Scan for the cell matching the given text and deliver its (x, y) coordinate at center. 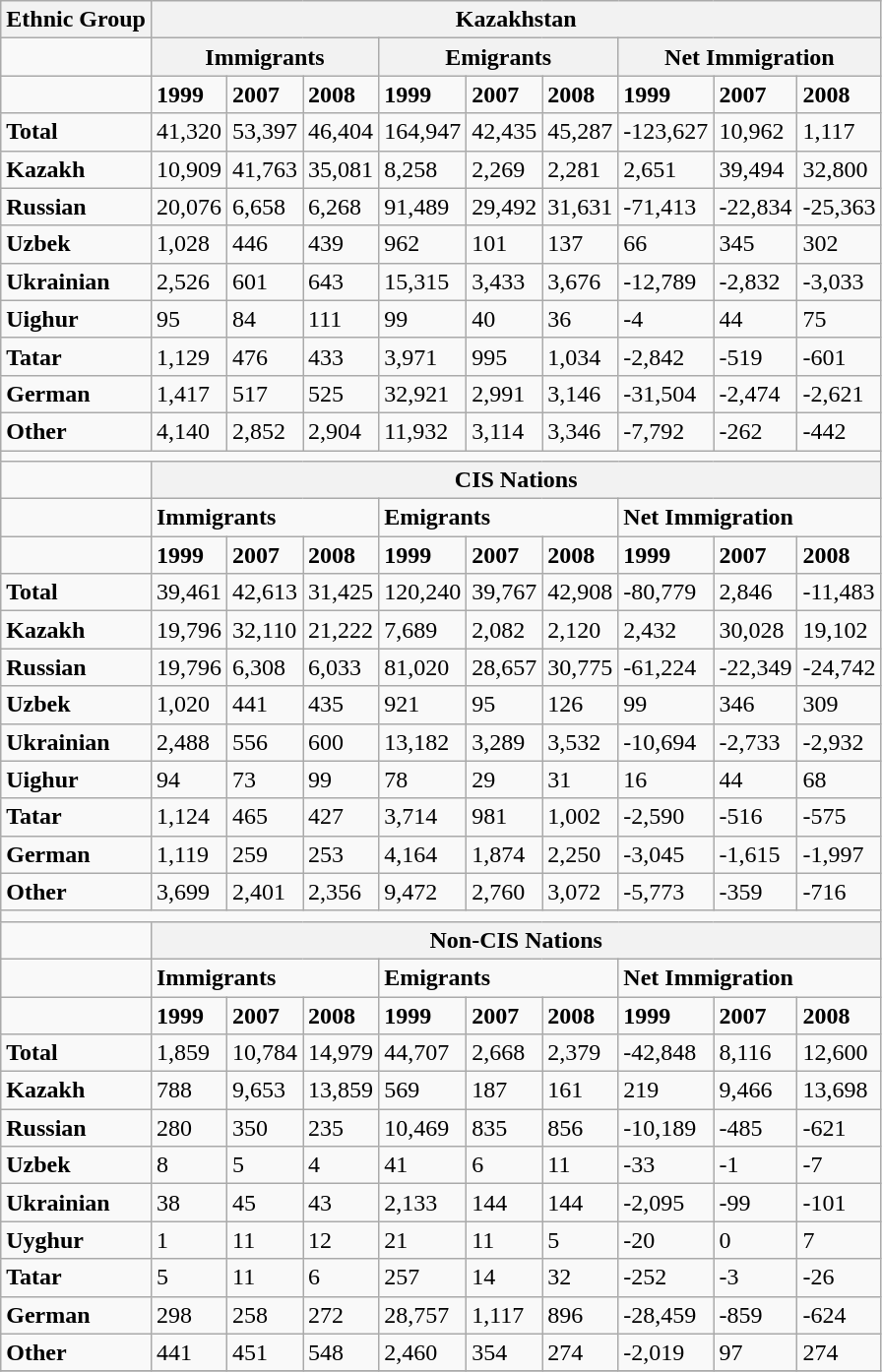
4,164 (423, 854)
97 (756, 1352)
39,767 (504, 592)
2,904 (341, 431)
309 (839, 705)
42,613 (264, 592)
2,488 (189, 742)
-10,694 (665, 742)
-80,779 (665, 592)
28,657 (504, 667)
120,240 (423, 592)
2,120 (581, 630)
-3 (756, 1278)
258 (264, 1315)
643 (341, 281)
3,289 (504, 742)
Uyghur (77, 1240)
3,072 (581, 892)
6,033 (341, 667)
2,991 (504, 394)
995 (504, 356)
517 (264, 394)
32,800 (839, 169)
-31,504 (665, 394)
9,472 (423, 892)
-859 (756, 1315)
272 (341, 1315)
-1,615 (756, 854)
41,320 (189, 132)
-2,932 (839, 742)
-2,733 (756, 742)
187 (504, 1091)
-485 (756, 1128)
10,909 (189, 169)
10,469 (423, 1128)
345 (756, 244)
3,114 (504, 431)
-575 (839, 817)
235 (341, 1128)
32 (581, 1278)
427 (341, 817)
3,146 (581, 394)
126 (581, 705)
556 (264, 742)
40 (504, 319)
1,874 (504, 854)
-28,459 (665, 1315)
-519 (756, 356)
-716 (839, 892)
2,250 (581, 854)
4 (341, 1165)
1,129 (189, 356)
1,028 (189, 244)
6,268 (341, 207)
-26 (839, 1278)
-359 (756, 892)
302 (839, 244)
354 (504, 1352)
259 (264, 854)
0 (756, 1240)
896 (581, 1315)
164,947 (423, 132)
29,492 (504, 207)
4,140 (189, 431)
31,425 (341, 592)
1,002 (581, 817)
14,979 (341, 1053)
-1,997 (839, 854)
45,287 (581, 132)
-252 (665, 1278)
42,908 (581, 592)
43 (341, 1203)
-2,832 (756, 281)
Ethnic Group (77, 20)
6,658 (264, 207)
9,653 (264, 1091)
7 (839, 1240)
75 (839, 319)
-442 (839, 431)
476 (264, 356)
-624 (839, 1315)
2,379 (581, 1053)
-7,792 (665, 431)
2,269 (504, 169)
13,182 (423, 742)
-7 (839, 1165)
2,668 (504, 1053)
1,124 (189, 817)
30,028 (756, 630)
53,397 (264, 132)
10,784 (264, 1053)
-42,848 (665, 1053)
9,466 (756, 1091)
31 (581, 780)
68 (839, 780)
-12,789 (665, 281)
-123,627 (665, 132)
-101 (839, 1203)
1 (189, 1240)
11,932 (423, 431)
-2,019 (665, 1352)
46,404 (341, 132)
2,133 (423, 1203)
2,432 (665, 630)
-601 (839, 356)
35,081 (341, 169)
CIS Nations (516, 480)
91,489 (423, 207)
-11,483 (839, 592)
21 (423, 1240)
-71,413 (665, 207)
8,116 (756, 1053)
219 (665, 1091)
44,707 (423, 1053)
3,433 (504, 281)
Non-CIS Nations (516, 940)
446 (264, 244)
12 (341, 1240)
81,020 (423, 667)
8,258 (423, 169)
600 (341, 742)
42,435 (504, 132)
36 (581, 319)
3,971 (423, 356)
788 (189, 1091)
2,082 (504, 630)
41 (423, 1165)
569 (423, 1091)
1,034 (581, 356)
-99 (756, 1203)
350 (264, 1128)
2,846 (756, 592)
28,757 (423, 1315)
439 (341, 244)
280 (189, 1128)
6,308 (264, 667)
31,631 (581, 207)
-25,363 (839, 207)
14 (504, 1278)
-516 (756, 817)
161 (581, 1091)
3,346 (581, 431)
39,494 (756, 169)
-1 (756, 1165)
-3,033 (839, 281)
451 (264, 1352)
16 (665, 780)
-3,045 (665, 854)
39,461 (189, 592)
346 (756, 705)
298 (189, 1315)
2,852 (264, 431)
3,714 (423, 817)
2,356 (341, 892)
-61,224 (665, 667)
30,775 (581, 667)
856 (581, 1128)
94 (189, 780)
962 (423, 244)
465 (264, 817)
-2,095 (665, 1203)
435 (341, 705)
15,315 (423, 281)
73 (264, 780)
7,689 (423, 630)
-2,474 (756, 394)
835 (504, 1128)
38 (189, 1203)
3,532 (581, 742)
1,859 (189, 1053)
101 (504, 244)
Kazakhstan (516, 20)
2,460 (423, 1352)
921 (423, 705)
-2,842 (665, 356)
32,110 (264, 630)
78 (423, 780)
-2,621 (839, 394)
981 (504, 817)
19,102 (839, 630)
548 (341, 1352)
84 (264, 319)
12,600 (839, 1053)
-2,590 (665, 817)
-621 (839, 1128)
20,076 (189, 207)
-5,773 (665, 892)
-33 (665, 1165)
2,526 (189, 281)
2,401 (264, 892)
525 (341, 394)
433 (341, 356)
253 (341, 854)
32,921 (423, 394)
-22,834 (756, 207)
-24,742 (839, 667)
-4 (665, 319)
21,222 (341, 630)
111 (341, 319)
41,763 (264, 169)
2,760 (504, 892)
-262 (756, 431)
8 (189, 1165)
1,119 (189, 854)
1,020 (189, 705)
3,699 (189, 892)
-20 (665, 1240)
29 (504, 780)
-22,349 (756, 667)
13,859 (341, 1091)
2,281 (581, 169)
66 (665, 244)
137 (581, 244)
13,698 (839, 1091)
-10,189 (665, 1128)
45 (264, 1203)
3,676 (581, 281)
2,651 (665, 169)
10,962 (756, 132)
257 (423, 1278)
601 (264, 281)
1,417 (189, 394)
